Return the [X, Y] coordinate for the center point of the cell that contains the specified text.  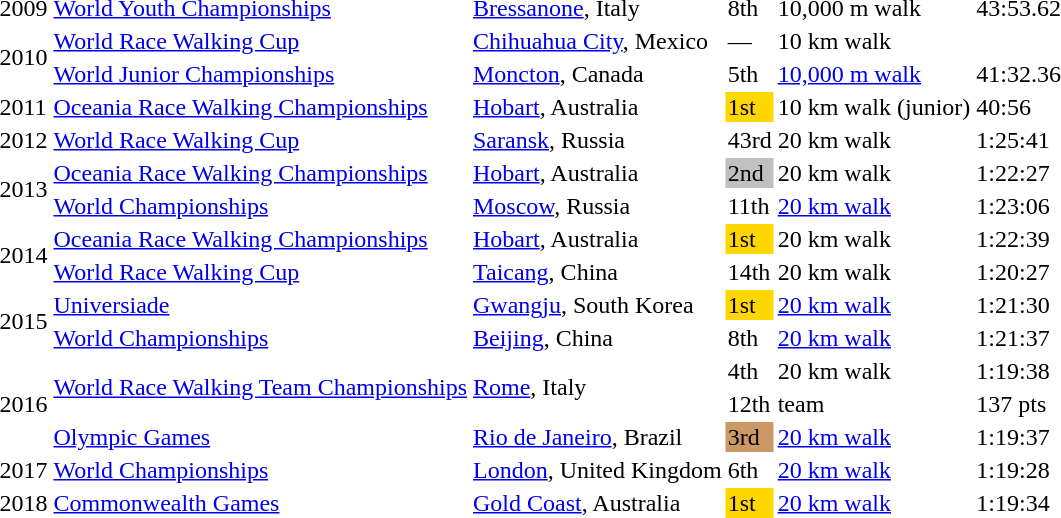
Universiade [260, 305]
team [874, 404]
Olympic Games [260, 437]
Saransk, Russia [598, 140]
5th [750, 74]
11th [750, 206]
6th [750, 470]
Gold Coast, Australia [598, 503]
12th [750, 404]
World Junior Championships [260, 74]
Chihuahua City, Mexico [598, 41]
Moscow, Russia [598, 206]
Rio de Janeiro, Brazil [598, 437]
Taicang, China [598, 272]
London, United Kingdom [598, 470]
Beijing, China [598, 338]
2nd [750, 173]
Commonwealth Games [260, 503]
8th [750, 338]
43rd [750, 140]
Moncton, Canada [598, 74]
10 km walk [874, 41]
3rd [750, 437]
Rome, Italy [598, 388]
10,000 m walk [874, 74]
Gwangju, South Korea [598, 305]
4th [750, 371]
14th [750, 272]
10 km walk (junior) [874, 107]
World Race Walking Team Championships [260, 388]
— [750, 41]
